Return the (X, Y) coordinate for the center point of the cell that contains the specified text.  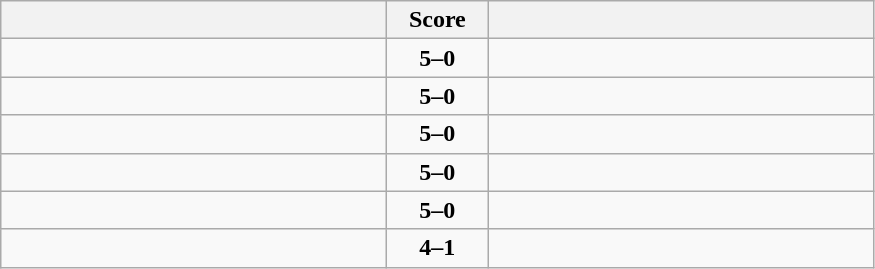
Score (438, 20)
4–1 (438, 248)
